Determine the [X, Y] coordinate at the center of the cell enclosing the given text.  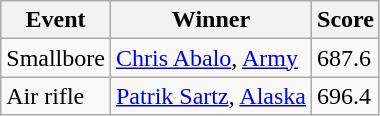
Smallbore [56, 58]
687.6 [346, 58]
696.4 [346, 96]
Winner [210, 20]
Event [56, 20]
Patrik Sartz, Alaska [210, 96]
Air rifle [56, 96]
Score [346, 20]
Chris Abalo, Army [210, 58]
